Detect which cell encompasses the target text, then output its (X, Y) center coordinate. 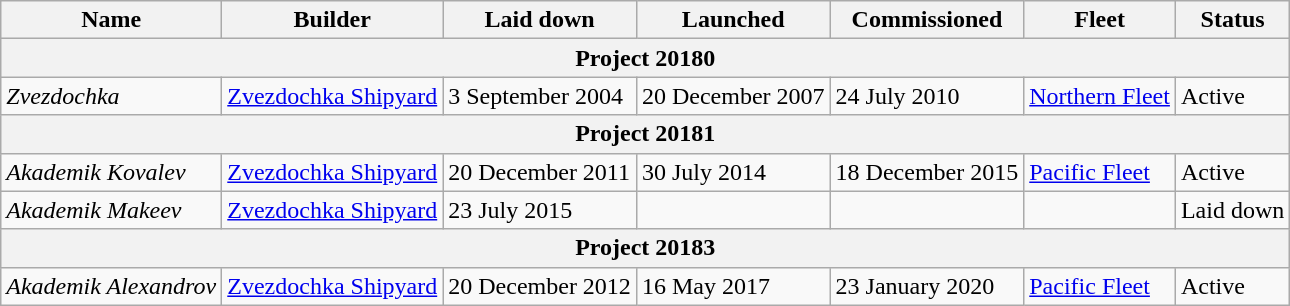
Project 20181 (646, 134)
Akademik Makeev (112, 210)
Zvezdochka (112, 96)
20 December 2012 (540, 286)
Northern Fleet (1100, 96)
Akademik Kovalev (112, 172)
Launched (733, 20)
30 July 2014 (733, 172)
Name (112, 20)
Status (1232, 20)
20 December 2007 (733, 96)
3 September 2004 (540, 96)
Fleet (1100, 20)
Project 20180 (646, 58)
20 December 2011 (540, 172)
Akademik Alexandrov (112, 286)
24 July 2010 (927, 96)
18 December 2015 (927, 172)
Builder (332, 20)
Project 20183 (646, 248)
Commissioned (927, 20)
16 May 2017 (733, 286)
23 January 2020 (927, 286)
23 July 2015 (540, 210)
